From the cell containing the given text, extract its center point as [x, y] coordinate. 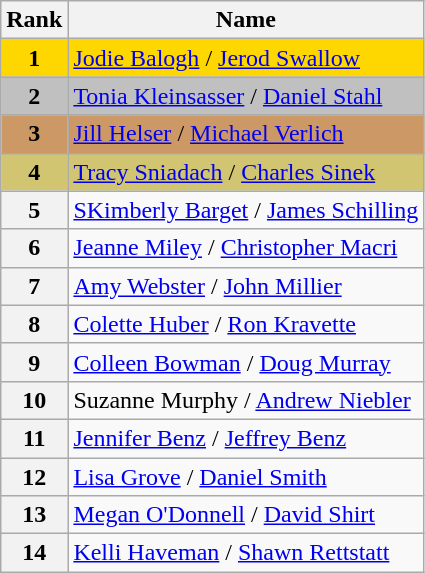
Jill Helser / Michael Verlich [246, 134]
Name [246, 20]
Tracy Sniadach / Charles Sinek [246, 172]
12 [34, 477]
Suzanne Murphy / Andrew Niebler [246, 400]
Colette Huber / Ron Kravette [246, 324]
3 [34, 134]
7 [34, 286]
Kelli Haveman / Shawn Rettstatt [246, 553]
6 [34, 248]
SKimberly Barget / James Schilling [246, 210]
Jeanne Miley / Christopher Macri [246, 248]
Amy Webster / John Millier [246, 286]
5 [34, 210]
1 [34, 58]
10 [34, 400]
Lisa Grove / Daniel Smith [246, 477]
8 [34, 324]
4 [34, 172]
2 [34, 96]
Tonia Kleinsasser / Daniel Stahl [246, 96]
Colleen Bowman / Doug Murray [246, 362]
11 [34, 438]
13 [34, 515]
Rank [34, 20]
Jennifer Benz / Jeffrey Benz [246, 438]
Jodie Balogh / Jerod Swallow [246, 58]
14 [34, 553]
9 [34, 362]
Megan O'Donnell / David Shirt [246, 515]
